Detect which cell encompasses the target text, then output its (x, y) center coordinate. 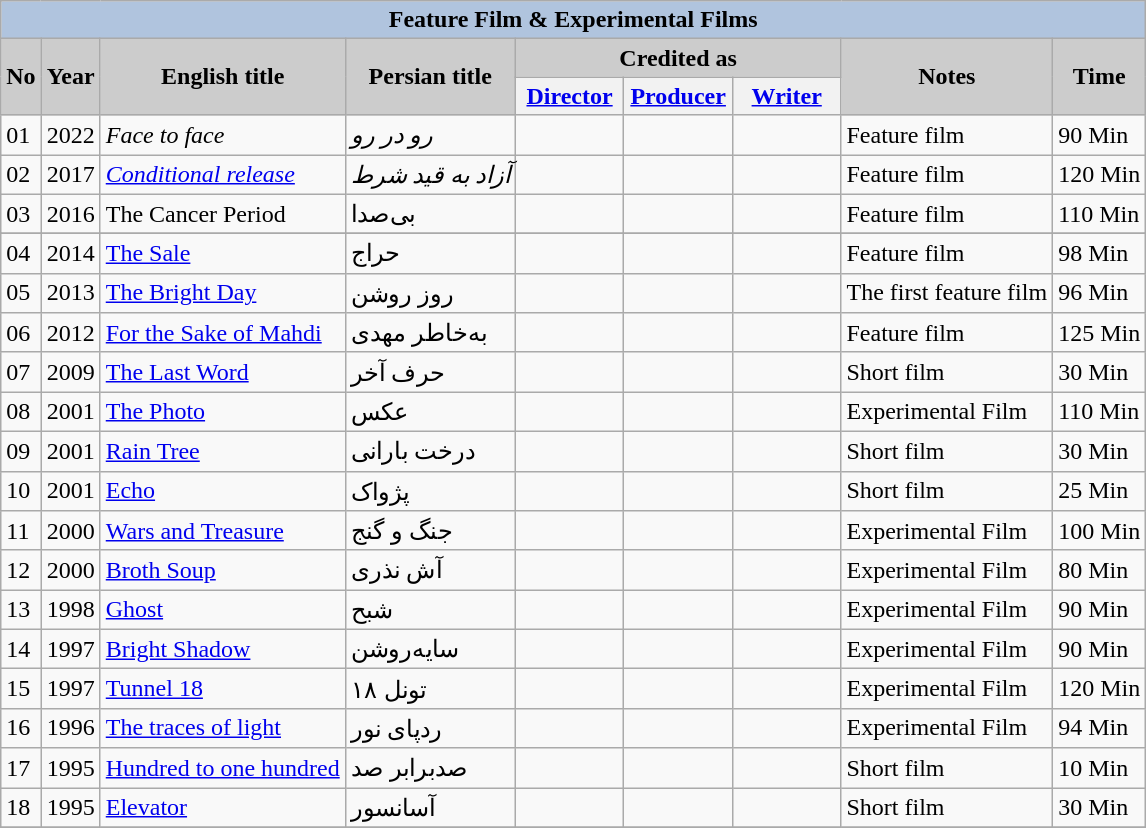
Face to face (222, 135)
15 (21, 689)
03 (21, 214)
09 (21, 451)
Conditional release (222, 174)
The first feature film (947, 293)
Hundred to one hundred (222, 768)
درخت بارانی (430, 451)
آزاد به قید شرط (430, 174)
98 Min (1100, 254)
08 (21, 412)
جنگ و گنج (430, 531)
11 (21, 531)
05 (21, 293)
1996 (70, 728)
80 Min (1100, 570)
10 Min (1100, 768)
The Cancer Period (222, 214)
Persian title (430, 77)
پژواک (430, 491)
10 (21, 491)
17 (21, 768)
Wars and Treasure (222, 531)
آسانسور (430, 808)
07 (21, 372)
14 (21, 649)
2013 (70, 293)
The traces of light (222, 728)
تونل ١٨ (430, 689)
Notes (947, 77)
18 (21, 808)
The Sale (222, 254)
2014 (70, 254)
2016 (70, 214)
No (21, 77)
حراج (430, 254)
Year (70, 77)
25 Min (1100, 491)
Ghost (222, 610)
Director (570, 96)
Feature Film & Experimental Films (574, 20)
Rain Tree (222, 451)
For the Sake of Mahdi (222, 333)
Elevator (222, 808)
The Bright Day (222, 293)
2022 (70, 135)
Broth Soup (222, 570)
2009 (70, 372)
13 (21, 610)
The Photo (222, 412)
Writer (786, 96)
ردپای نور (430, 728)
Time (1100, 77)
English title (222, 77)
96 Min (1100, 293)
سایه‌روشن (430, 649)
Tunnel 18 (222, 689)
شبح (430, 610)
The Last Word (222, 372)
1998 (70, 610)
Producer (678, 96)
عکس (430, 412)
94 Min (1100, 728)
2017 (70, 174)
02 (21, 174)
2012 (70, 333)
04 (21, 254)
رو در رو (430, 135)
به‌خاطر مهدی (430, 333)
صدبرابر صد (430, 768)
Bright Shadow (222, 649)
01 (21, 135)
حرف آخر (430, 372)
100 Min (1100, 531)
بی‌صدا (430, 214)
125 Min (1100, 333)
Credited as (678, 58)
12 (21, 570)
آش نذری (430, 570)
Echo (222, 491)
روز روشن (430, 293)
06 (21, 333)
16 (21, 728)
